For the text-containing cell, return its midpoint in (X, Y) coordinate format. 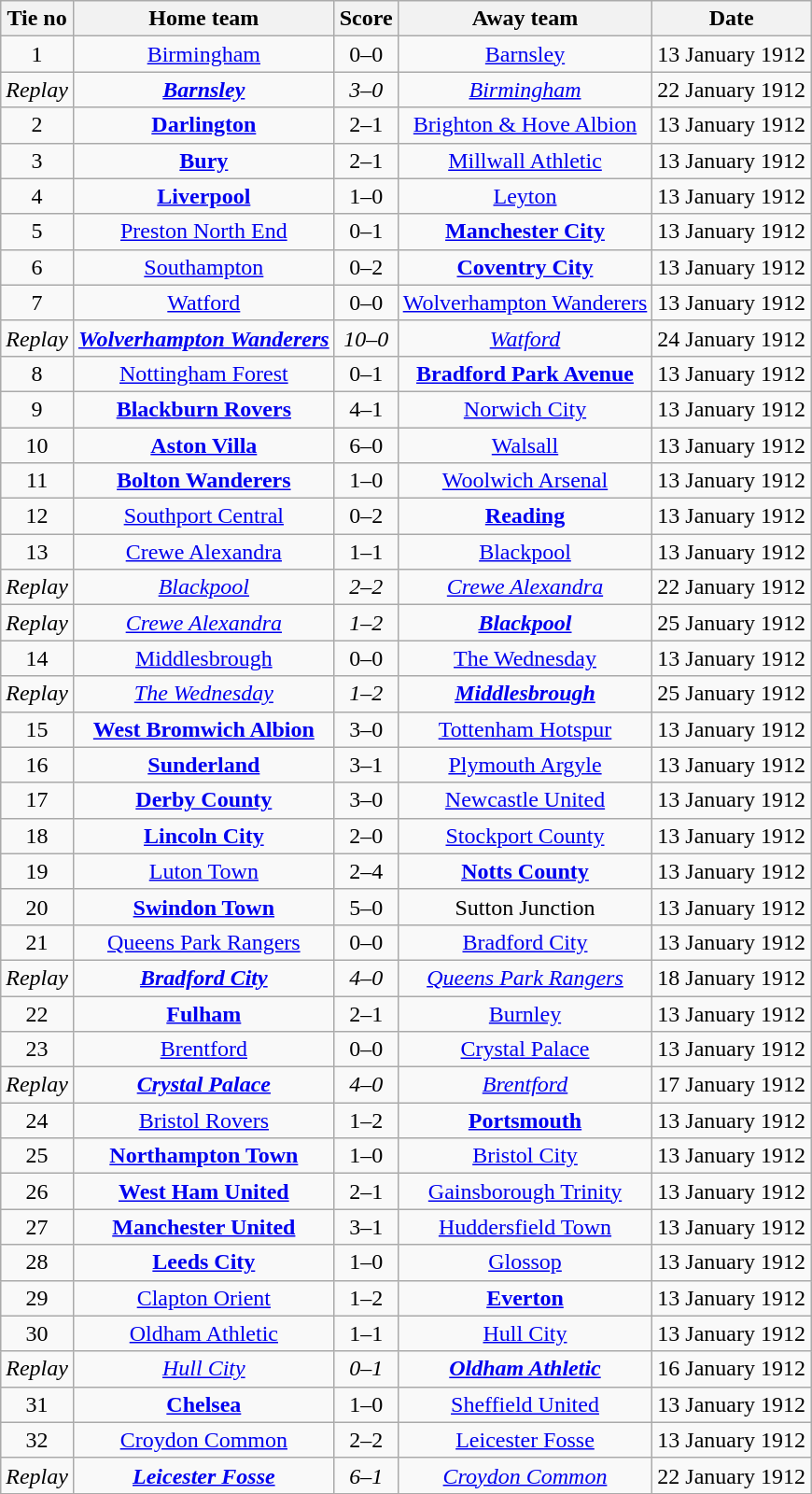
Fulham (203, 1013)
Southampton (203, 267)
5 (37, 232)
Sheffield United (525, 1404)
15 (37, 729)
Glossop (525, 1262)
Huddersfield Town (525, 1227)
4 (37, 196)
29 (37, 1298)
Brighton & Hove Albion (525, 125)
23 (37, 1050)
6 (37, 267)
14 (37, 658)
22 (37, 1013)
Norwich City (525, 409)
Northampton Town (203, 1156)
Gainsborough Trinity (525, 1191)
16 (37, 765)
Bury (203, 161)
6–0 (366, 445)
West Bromwich Albion (203, 729)
Bristol Rovers (203, 1120)
Manchester United (203, 1227)
Bradford Park Avenue (525, 373)
2–0 (366, 836)
Tie no (37, 19)
3 (37, 161)
Luton Town (203, 871)
18 (37, 836)
Preston North End (203, 232)
Sutton Junction (525, 907)
27 (37, 1227)
Swindon Town (203, 907)
7 (37, 303)
Leyton (525, 196)
2 (37, 125)
Darlington (203, 125)
Portsmouth (525, 1120)
10–0 (366, 338)
25 (37, 1156)
Newcastle United (525, 800)
West Ham United (203, 1191)
8 (37, 373)
Bolton Wanderers (203, 481)
Everton (525, 1298)
19 (37, 871)
28 (37, 1262)
18 January 1912 (732, 978)
30 (37, 1333)
5–0 (366, 907)
Reading (525, 516)
Aston Villa (203, 445)
Home team (203, 19)
Lincoln City (203, 836)
Date (732, 19)
Coventry City (525, 267)
Clapton Orient (203, 1298)
Woolwich Arsenal (525, 481)
4–1 (366, 409)
Leeds City (203, 1262)
Sunderland (203, 765)
17 (37, 800)
Liverpool (203, 196)
24 (37, 1120)
1 (37, 54)
2–4 (366, 871)
Bristol City (525, 1156)
Plymouth Argyle (525, 765)
Walsall (525, 445)
Tottenham Hotspur (525, 729)
Millwall Athletic (525, 161)
9 (37, 409)
12 (37, 516)
Nottingham Forest (203, 373)
20 (37, 907)
Chelsea (203, 1404)
32 (37, 1440)
Away team (525, 19)
21 (37, 942)
Notts County (525, 871)
Manchester City (525, 232)
Derby County (203, 800)
Stockport County (525, 836)
Burnley (525, 1013)
26 (37, 1191)
Blackburn Rovers (203, 409)
13 (37, 552)
Score (366, 19)
11 (37, 481)
16 January 1912 (732, 1369)
31 (37, 1404)
Southport Central (203, 516)
6–1 (366, 1475)
17 January 1912 (732, 1085)
10 (37, 445)
24 January 1912 (732, 338)
